Determine the [x, y] coordinate at the center of the cell enclosing the given text.  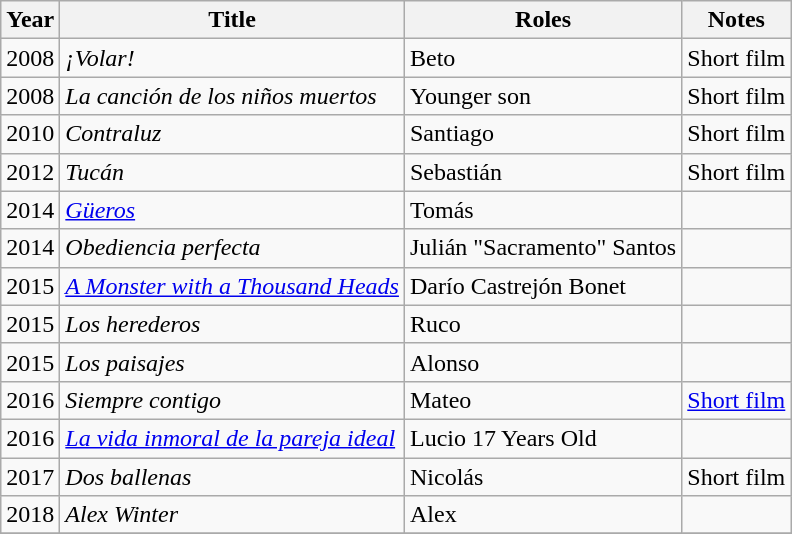
Mateo [542, 400]
Lucio 17 Years Old [542, 438]
Tucán [232, 172]
Alex Winter [232, 515]
Dos ballenas [232, 477]
Darío Castrejón Bonet [542, 286]
Obediencia perfecta [232, 248]
2017 [30, 477]
Younger son [542, 96]
Sebastián [542, 172]
Siempre contigo [232, 400]
Güeros [232, 210]
Roles [542, 20]
Alonso [542, 362]
A Monster with a Thousand Heads [232, 286]
Year [30, 20]
2012 [30, 172]
La vida inmoral de la pareja ideal [232, 438]
Title [232, 20]
Santiago [542, 134]
¡Volar! [232, 58]
Ruco [542, 324]
Alex [542, 515]
Tomás [542, 210]
Julián "Sacramento" Santos [542, 248]
Notes [736, 20]
2018 [30, 515]
Nicolás [542, 477]
Los paisajes [232, 362]
Beto [542, 58]
Contraluz [232, 134]
La canción de los niños muertos [232, 96]
Los herederos [232, 324]
2010 [30, 134]
